Find where the given text appears and provide that cell's center as [X, Y] coordinate. 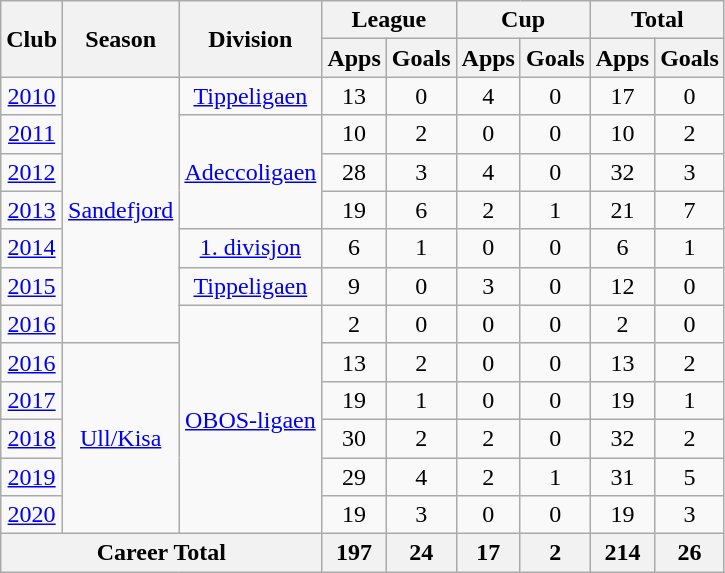
2014 [32, 248]
2012 [32, 172]
24 [421, 553]
2017 [32, 400]
OBOS-ligaen [250, 419]
Career Total [162, 553]
31 [622, 477]
197 [354, 553]
Ull/Kisa [121, 438]
2019 [32, 477]
Sandefjord [121, 210]
1. divisjon [250, 248]
2010 [32, 96]
29 [354, 477]
Adeccoligaen [250, 172]
Cup [523, 20]
7 [690, 210]
Season [121, 39]
30 [354, 438]
Total [657, 20]
26 [690, 553]
2013 [32, 210]
5 [690, 477]
2018 [32, 438]
2015 [32, 286]
9 [354, 286]
League [389, 20]
214 [622, 553]
Division [250, 39]
2020 [32, 515]
12 [622, 286]
28 [354, 172]
21 [622, 210]
Club [32, 39]
2011 [32, 134]
